Provide the [X, Y] coordinate of the cell's center where the given text is located.  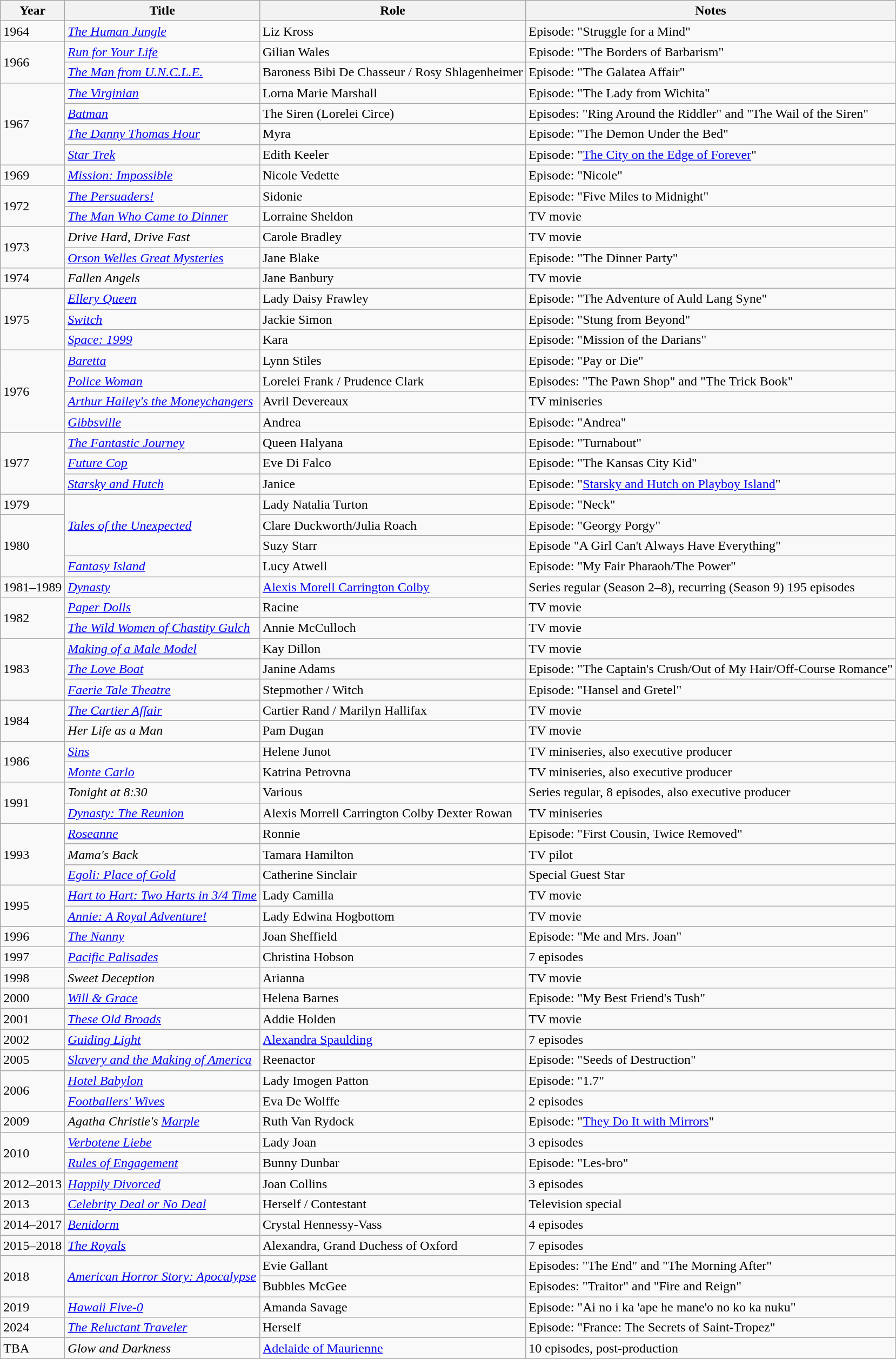
Drive Hard, Drive Fast [162, 237]
Episodes: "Ring Around the Riddler" and "The Wail of the Siren" [711, 114]
Verbotene Liebe [162, 1142]
Episode: "The Demon Under the Bed" [711, 134]
1981–1989 [32, 587]
Faerie Tale Theatre [162, 690]
Clare Duckworth/Julia Roach [392, 525]
Episode: "Georgy Porgy" [711, 525]
Nicole Vedette [392, 175]
Switch [162, 319]
Happily Divorced [162, 1183]
2002 [32, 1040]
Episode: "The Adventure of Auld Lang Syne" [711, 299]
Cartier Rand / Marilyn Hallifax [392, 710]
2009 [32, 1122]
Eve Di Falco [392, 463]
Addie Holden [392, 1019]
Tamara Hamilton [392, 854]
1966 [32, 62]
Star Trek [162, 155]
Jackie Simon [392, 319]
1984 [32, 721]
Lynn Stiles [392, 361]
Hotel Babylon [162, 1081]
The Cartier Affair [162, 710]
Avril Devereaux [392, 402]
The Love Boat [162, 669]
Episode: "They Do It with Mirrors" [711, 1122]
Police Woman [162, 381]
Episode: "Andrea" [711, 422]
Joan Sheffield [392, 937]
Glow and Darkness [162, 1348]
Episode: "The Kansas City Kid" [711, 463]
Lorraine Sheldon [392, 216]
Baroness Bibi De Chasseur / Rosy Shlagenheimer [392, 72]
Suzy Starr [392, 545]
Series regular, 8 episodes, also executive producer [711, 792]
Future Cop [162, 463]
Episode: "Stung from Beyond" [711, 319]
1976 [32, 391]
Helene Junot [392, 751]
1983 [32, 669]
The Reluctant Traveler [162, 1328]
The Fantastic Journey [162, 443]
The Virginian [162, 93]
1979 [32, 504]
Episodes: "The Pawn Shop" and "The Trick Book" [711, 381]
Lucy Atwell [392, 566]
Bunny Dunbar [392, 1163]
2015–2018 [32, 1245]
Episode: "The Dinner Party" [711, 258]
2010 [32, 1153]
Episode: "The City on the Edge of Forever" [711, 155]
Helena Barnes [392, 998]
Ronnie [392, 834]
1998 [32, 978]
Celebrity Deal or No Deal [162, 1204]
Dynasty: The Reunion [162, 813]
Myra [392, 134]
Arthur Hailey's the Moneychangers [162, 402]
These Old Broads [162, 1019]
Jane Blake [392, 258]
Lady Edwina Hogbottom [392, 916]
1997 [32, 957]
Batman [162, 114]
Tonight at 8:30 [162, 792]
2024 [32, 1328]
Gibbsville [162, 422]
1980 [32, 545]
Episode: "Pay or Die" [711, 361]
Tales of the Unexpected [162, 525]
Eva De Wolffe [392, 1101]
Run for Your Life [162, 52]
Television special [711, 1204]
Making of a Male Model [162, 649]
Gilian Wales [392, 52]
Notes [711, 11]
Title [162, 11]
Paper Dolls [162, 608]
Episode: "1.7" [711, 1081]
Janine Adams [392, 669]
Orson Welles Great Mysteries [162, 258]
Kay Dillon [392, 649]
Episode: "Starsky and Hutch on Playboy Island" [711, 484]
Catherine Sinclair [392, 875]
Pam Dugan [392, 731]
1993 [32, 854]
Episode "A Girl Can't Always Have Everything" [711, 545]
Monte Carlo [162, 772]
Episode: "Neck" [711, 504]
Arianna [392, 978]
Fantasy Island [162, 566]
Jane Banbury [392, 278]
2006 [32, 1091]
2013 [32, 1204]
Janice [392, 484]
Lady Daisy Frawley [392, 299]
Fallen Angels [162, 278]
Ellery Queen [162, 299]
1995 [32, 905]
Guiding Light [162, 1040]
Episode: "Ai no i ka 'ape he mane'o no ko ka nuku" [711, 1307]
The Man Who Came to Dinner [162, 216]
1991 [32, 803]
Year [32, 11]
1996 [32, 937]
Egoli: Place of Gold [162, 875]
Crystal Hennessy-Vass [392, 1224]
Reenactor [392, 1060]
Lorna Marie Marshall [392, 93]
Role [392, 11]
Sins [162, 751]
The Man from U.N.C.L.E. [162, 72]
Mama's Back [162, 854]
Andrea [392, 422]
Episode: "Mission of the Darians" [711, 340]
Space: 1999 [162, 340]
Alexandra Spaulding [392, 1040]
4 episodes [711, 1224]
Lady Imogen Patton [392, 1081]
Rules of Engagement [162, 1163]
2000 [32, 998]
Slavery and the Making of America [162, 1060]
Carole Bradley [392, 237]
Mission: Impossible [162, 175]
Lady Natalia Turton [392, 504]
Evie Gallant [392, 1266]
Episode: "Les-bro" [711, 1163]
Episode: "Nicole" [711, 175]
Adelaide of Maurienne [392, 1348]
1964 [32, 31]
Will & Grace [162, 998]
Liz Kross [392, 31]
Episode: "The Galatea Affair" [711, 72]
2019 [32, 1307]
The Danny Thomas Hour [162, 134]
Christina Hobson [392, 957]
Episode: "The Lady from Wichita" [711, 93]
1967 [32, 124]
Stepmother / Witch [392, 690]
Benidorm [162, 1224]
1977 [32, 463]
The Persuaders! [162, 196]
Amanda Savage [392, 1307]
Hart to Hart: Two Harts in 3/4 Time [162, 895]
The Siren (Lorelei Circe) [392, 114]
Episode: "France: The Secrets of Saint-Tropez" [711, 1328]
Her Life as a Man [162, 731]
Bubbles McGee [392, 1287]
Annie McCulloch [392, 628]
Starsky and Hutch [162, 484]
Annie: A Royal Adventure! [162, 916]
Lady Joan [392, 1142]
Alexandra, Grand Duchess of Oxford [392, 1245]
Herself / Contestant [392, 1204]
1975 [32, 319]
Episode: "My Fair Pharaoh/The Power" [711, 566]
Episode: "Five Miles to Midnight" [711, 196]
Lady Camilla [392, 895]
TV pilot [711, 854]
1986 [32, 762]
Alexis Morrell Carrington Colby Dexter Rowan [392, 813]
The Royals [162, 1245]
2001 [32, 1019]
Episode: "The Borders of Barbarism" [711, 52]
Hawaii Five-0 [162, 1307]
2014–2017 [32, 1224]
Joan Collins [392, 1183]
Racine [392, 608]
1969 [32, 175]
1973 [32, 247]
Queen Halyana [392, 443]
Special Guest Star [711, 875]
2012–2013 [32, 1183]
Dynasty [162, 587]
Footballers' Wives [162, 1101]
The Human Jungle [162, 31]
Episode: "Struggle for a Mind" [711, 31]
Episode: "Me and Mrs. Joan" [711, 937]
1974 [32, 278]
TBA [32, 1348]
Episodes: "Traitor" and "Fire and Reign" [711, 1287]
Sidonie [392, 196]
Lorelei Frank / Prudence Clark [392, 381]
Episode: "The Captain's Crush/Out of My Hair/Off-Course Romance" [711, 669]
Kara [392, 340]
Episode: "First Cousin, Twice Removed" [711, 834]
Pacific Palisades [162, 957]
Katrina Petrovna [392, 772]
2018 [32, 1276]
American Horror Story: Apocalypse [162, 1276]
Various [392, 792]
Series regular (Season 2–8), recurring (Season 9) 195 episodes [711, 587]
Episode: "Seeds of Destruction" [711, 1060]
10 episodes, post-production [711, 1348]
2005 [32, 1060]
Episodes: "The End" and "The Morning After" [711, 1266]
Episode: "Turnabout" [711, 443]
Agatha Christie's Marple [162, 1122]
Ruth Van Rydock [392, 1122]
Roseanne [162, 834]
Sweet Deception [162, 978]
1972 [32, 206]
Alexis Morell Carrington Colby [392, 587]
The Wild Women of Chastity Gulch [162, 628]
Herself [392, 1328]
Episode: "Hansel and Gretel" [711, 690]
Edith Keeler [392, 155]
Episode: "My Best Friend's Tush" [711, 998]
The Nanny [162, 937]
1982 [32, 618]
2 episodes [711, 1101]
Baretta [162, 361]
